Locate the cell with the specified text and output its [X, Y] center coordinate. 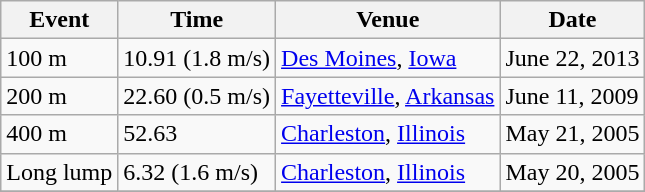
May 20, 2005 [572, 172]
6.32 (1.6 m/s) [197, 172]
100 m [60, 58]
Venue [388, 20]
Fayetteville, Arkansas [388, 96]
400 m [60, 134]
22.60 (0.5 m/s) [197, 96]
May 21, 2005 [572, 134]
Date [572, 20]
Long lump [60, 172]
Event [60, 20]
Time [197, 20]
June 22, 2013 [572, 58]
June 11, 2009 [572, 96]
10.91 (1.8 m/s) [197, 58]
200 m [60, 96]
Des Moines, Iowa [388, 58]
52.63 [197, 134]
